For the text-containing cell, return its midpoint in [x, y] coordinate format. 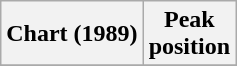
Chart (1989) [72, 34]
Peakposition [189, 34]
